Provide the [x, y] coordinate of the cell's center where the given text is located.  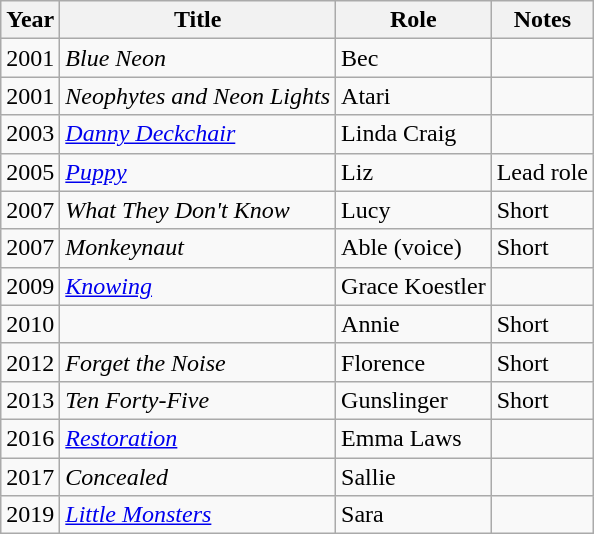
Blue Neon [198, 58]
Emma Laws [414, 438]
Bec [414, 58]
Gunslinger [414, 400]
2012 [30, 362]
2013 [30, 400]
Grace Koestler [414, 286]
Annie [414, 324]
2016 [30, 438]
Monkeynaut [198, 248]
Puppy [198, 172]
2017 [30, 477]
Role [414, 20]
Restoration [198, 438]
Notes [542, 20]
Sara [414, 515]
2019 [30, 515]
Year [30, 20]
Linda Craig [414, 134]
Atari [414, 96]
Little Monsters [198, 515]
Lucy [414, 210]
Able (voice) [414, 248]
2010 [30, 324]
Neophytes and Neon Lights [198, 96]
Lead role [542, 172]
Knowing [198, 286]
Forget the Noise [198, 362]
2009 [30, 286]
Danny Deckchair [198, 134]
Title [198, 20]
2005 [30, 172]
Sallie [414, 477]
Ten Forty-Five [198, 400]
Concealed [198, 477]
Florence [414, 362]
Liz [414, 172]
What They Don't Know [198, 210]
2003 [30, 134]
